Identify which cell holds the provided text, then report its [X, Y] central coordinate. 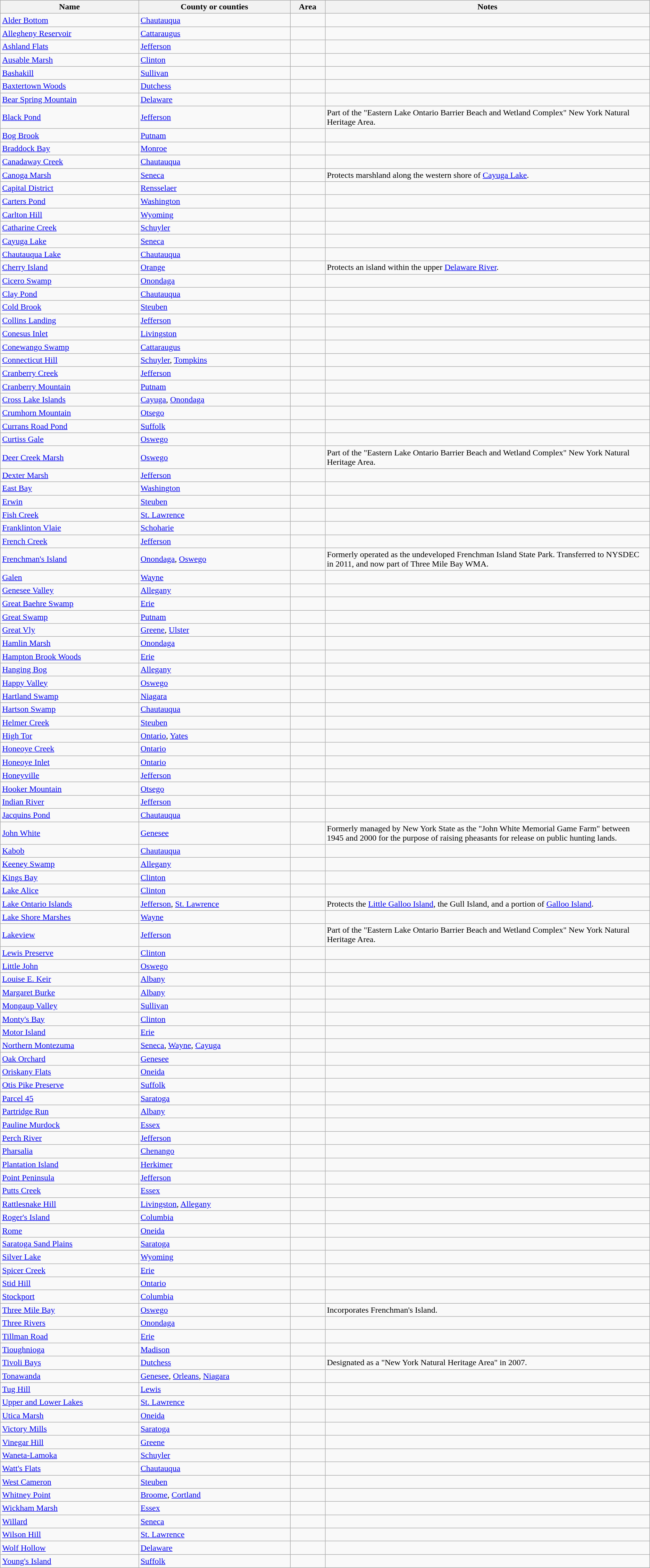
Saratoga Sand Plains [69, 1244]
Wickham Marsh [69, 1508]
Otis Pike Preserve [69, 1085]
Greene [215, 1442]
Allegheny Reservoir [69, 33]
Hartland Swamp [69, 696]
Notes [487, 7]
Tivoli Bays [69, 1363]
Chenango [215, 1151]
Little John [69, 966]
Area [308, 7]
Protects the Little Galloo Island, the Gull Island, and a portion of Galloo Island. [487, 904]
Kabob [69, 851]
Perch River [69, 1138]
Lakeview [69, 935]
Great Swamp [69, 617]
Cicero Swamp [69, 281]
Niagara [215, 696]
Roger's Island [69, 1217]
John White [69, 833]
Collins Landing [69, 320]
Upper and Lower Lakes [69, 1402]
Parcel 45 [69, 1098]
Currans Road Pond [69, 426]
Pharsalia [69, 1151]
Canoga Marsh [69, 175]
Catharine Creek [69, 228]
Lewis [215, 1389]
Dexter Marsh [69, 475]
Ashland Flats [69, 47]
Clay Pond [69, 294]
West Cameron [69, 1482]
Madison [215, 1350]
Cranberry Creek [69, 373]
Schoharie [215, 528]
Ontario, Yates [215, 736]
Victory Mills [69, 1429]
Honeoye Creek [69, 749]
Three Rivers [69, 1323]
Incorporates Frenchman's Island. [487, 1310]
Utica Marsh [69, 1416]
Keeney Swamp [69, 864]
Partridge Run [69, 1112]
Three Mile Bay [69, 1310]
Wilson Hill [69, 1535]
Putts Creek [69, 1191]
Hartson Swamp [69, 709]
Jefferson, St. Lawrence [215, 904]
Young's Island [69, 1561]
Hooker Mountain [69, 789]
Stockport [69, 1297]
Alder Bottom [69, 20]
Crumhorn Mountain [69, 413]
Hampton Brook Woods [69, 657]
Oak Orchard [69, 1058]
Indian River [69, 802]
Honeoye Inlet [69, 762]
Stid Hill [69, 1284]
French Creek [69, 541]
Designated as a "New York Natural Heritage Area" in 2007. [487, 1363]
Franklinton Vlaie [69, 528]
Helmer Creek [69, 723]
Rattlesnake Hill [69, 1204]
Bear Spring Mountain [69, 99]
Fish Creek [69, 515]
Greene, Ulster [215, 630]
Herkimer [215, 1164]
Hamlin Marsh [69, 643]
Conesus Inlet [69, 333]
Erwin [69, 502]
Cross Lake Islands [69, 400]
Wolf Hollow [69, 1548]
Pauline Murdock [69, 1125]
Great Vly [69, 630]
Protects an island within the upper Delaware River. [487, 267]
Oriskany Flats [69, 1072]
Onondaga, Oswego [215, 559]
County or counties [215, 7]
Name [69, 7]
Whitney Point [69, 1495]
Great Baehre Swamp [69, 603]
Connecticut Hill [69, 360]
Margaret Burke [69, 992]
Motor Island [69, 1032]
Honeyville [69, 775]
Rome [69, 1230]
Schuyler, Tompkins [215, 360]
Cold Brook [69, 307]
Baxtertown Woods [69, 86]
Cherry Island [69, 267]
Tug Hill [69, 1389]
Monroe [215, 148]
Tonawanda [69, 1376]
Waneta-Lamoka [69, 1455]
Hanging Bog [69, 670]
Frenchman's Island [69, 559]
Willard [69, 1521]
Lake Alice [69, 891]
Mongaup Valley [69, 1006]
Rensselaer [215, 188]
Capital District [69, 188]
Genesee, Orleans, Niagara [215, 1376]
Silver Lake [69, 1257]
East Bay [69, 488]
Louise E. Keir [69, 979]
High Tor [69, 736]
Genesee Valley [69, 590]
Seneca, Wayne, Cayuga [215, 1045]
Carlton Hill [69, 215]
Braddock Bay [69, 148]
Deer Creek Marsh [69, 457]
Carters Pond [69, 201]
Orange [215, 267]
Watt's Flats [69, 1468]
Broome, Cortland [215, 1495]
Chautauqua Lake [69, 254]
Happy Valley [69, 683]
Livingston [215, 333]
Livingston, Allegany [215, 1204]
Bog Brook [69, 135]
Galen [69, 577]
Black Pond [69, 117]
Lake Shore Marshes [69, 917]
Vinegar Hill [69, 1442]
Curtiss Gale [69, 439]
Lake Ontario Islands [69, 904]
Conewango Swamp [69, 347]
Northern Montezuma [69, 1045]
Plantation Island [69, 1164]
Lewis Preserve [69, 953]
Tioughnioga [69, 1350]
Kings Bay [69, 877]
Spicer Creek [69, 1270]
Monty's Bay [69, 1019]
Point Peninsula [69, 1178]
Ausable Marsh [69, 60]
Tillman Road [69, 1336]
Bashakill [69, 73]
Formerly operated as the undeveloped Frenchman Island State Park. Transferred to NYSDEC in 2011, and now part of Three Mile Bay WMA. [487, 559]
Cayuga, Onondaga [215, 400]
Canadaway Creek [69, 162]
Cranberry Mountain [69, 387]
Jacquins Pond [69, 815]
Protects marshland along the western shore of Cayuga Lake. [487, 175]
Cayuga Lake [69, 241]
